Scan for the cell matching the given text and deliver its [x, y] coordinate at center. 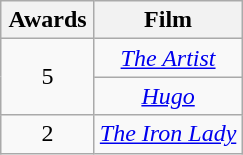
Awards [48, 20]
The Iron Lady [168, 134]
Hugo [168, 96]
The Artist [168, 58]
2 [48, 134]
Film [168, 20]
5 [48, 77]
